Find where the given text appears and provide that cell's center as [X, Y] coordinate. 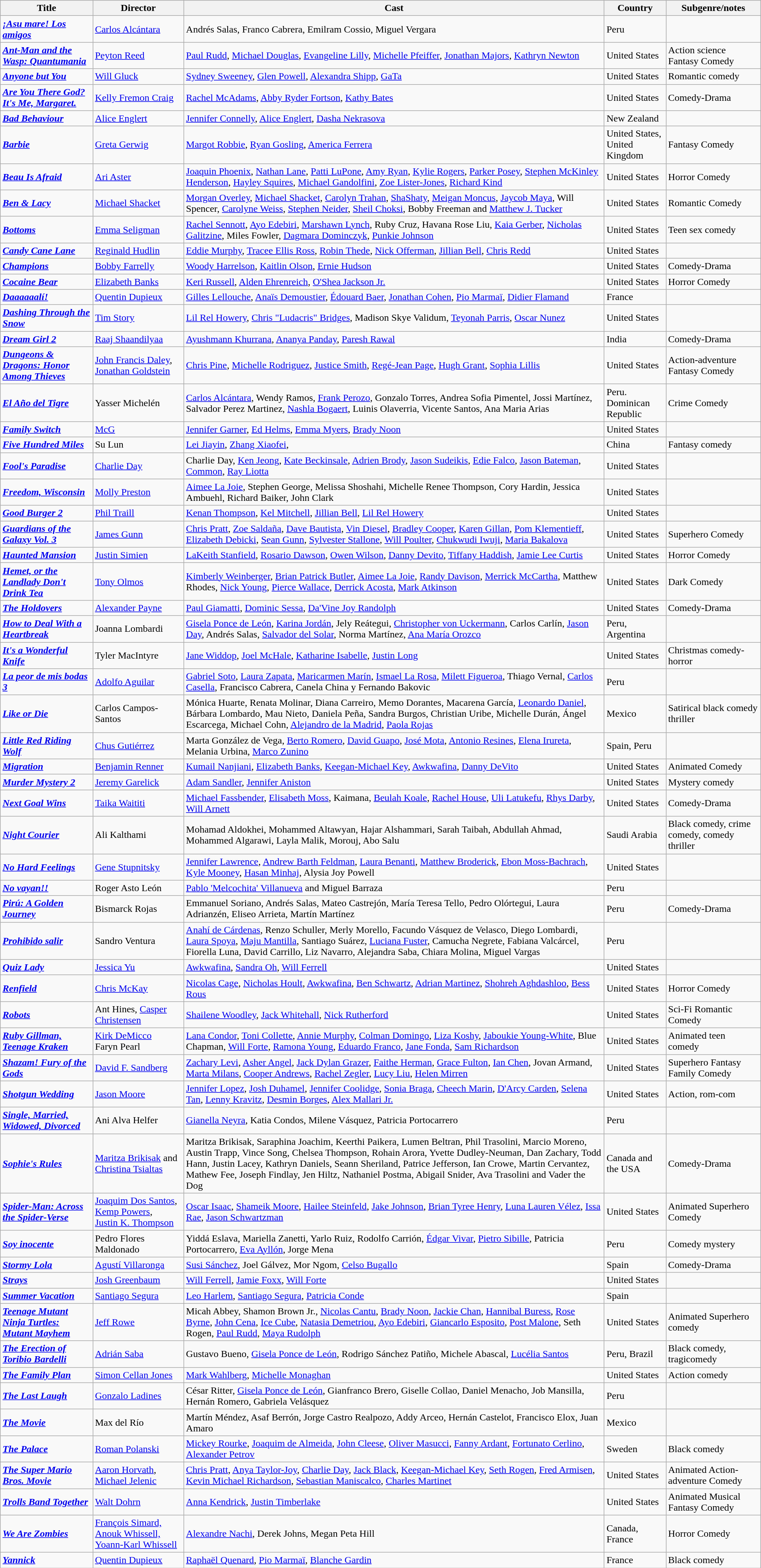
Gene Stupnitsky [138, 867]
Adolfo Aguilar [138, 682]
Jennifer Connelly, Alice Englert, Dasha Nekrasova [394, 118]
Good Burger 2 [46, 513]
Black comedy, tragicomedy [713, 1354]
Cast [394, 8]
United States,United Kingdom [635, 145]
Stormy Lola [46, 1265]
Animated Action-adventure Comedy [713, 1475]
Country [635, 8]
La peor de mis bodas 3 [46, 682]
Tony Olmos [138, 581]
Renfield [46, 988]
Bismarck Rojas [138, 909]
The Erection of Toribio Bardelli [46, 1354]
Action-adventure Fantasy Comedy [713, 365]
Robots [46, 1015]
Strays [46, 1280]
Gianella Neyra, Katia Condos, Milene Vásquez, Patricia Portocarrero [394, 1120]
Jeremy Garelick [138, 782]
Fantasy comedy [713, 445]
Oscar Isaac, Shameik Moore, Hailee Steinfeld, Jake Johnson, Brian Tyree Henry, Luna Lauren Vélez, Issa Rae, Jason Schwartzman [394, 1212]
Mark Wahlberg, Michelle Monaghan [394, 1375]
Family Switch [46, 429]
Ant Hines, Casper Christensen [138, 1015]
Max del Río [138, 1422]
Dungeons & Dragons: Honor Among Thieves [46, 365]
Quiz Lady [46, 967]
Alice Englert [138, 118]
Emma Seligman [138, 229]
Walt Dohrn [138, 1502]
It's a Wonderful Knife [46, 655]
Guardians of the Galaxy Vol. 3 [46, 534]
Andrés Salas, Franco Cabrera, Emilram Cossio, Miguel Vergara [394, 29]
Joaquim Dos Santos,Kemp Powers,Justin K. Thompson [138, 1212]
Raphaël Quenard, Pio Marmaï, Blanche Gardin [394, 1560]
Animated Superhero comedy [713, 1322]
Canada,France [635, 1534]
Jessica Yu [138, 967]
Aimee La Joie, Stephen George, Melissa Shoshahi, Michelle Renee Thompson, Cory Hardin, Jessica Ambuehl, Richard Baiker, John Clark [394, 492]
Superhero Comedy [713, 534]
No Hard Feelings [46, 867]
Lei Jiayin, Zhang Xiaofei, [394, 445]
Chris McKay [138, 988]
Spain, Peru [635, 746]
Subgenre/notes [713, 8]
Gustavo Bueno, Gisela Ponce de León, Rodrigo Sánchez Patiño, Michele Abascal, Lucélia Santos [394, 1354]
Bad Behaviour [46, 118]
¡Asu mare! Los amigos [46, 29]
Sci-Fi Romantic Comedy [713, 1015]
Shazam! Fury of the Gods [46, 1068]
Teen sex comedy [713, 229]
Animated Comedy [713, 767]
Martín Méndez, Asaf Berrón, Jorge Castro Realpozo, Addy Arceo, Hernán Castelot, Francisco Elox, Juan Amaro [394, 1422]
François Simard, Anouk Whissell, Yoann-Karl Whissell [138, 1534]
India [635, 339]
Will Ferrell, Jamie Foxx, Will Forte [394, 1280]
Marta González de Vega, Berto Romero, David Guapo, José Mota, Antonio Resines, Elena Irureta, Melania Urbina, Marco Zunino [394, 746]
Kirk DeMiccoFaryn Pearl [138, 1041]
Gilles Lellouche, Anaïs Demoustier, Édouard Baer, Jonathan Cohen, Pio Marmaï, Didier Flamand [394, 297]
Dashing Through the Snow [46, 318]
Pedro Flores Maldonado [138, 1244]
Taika Waititi [138, 803]
Satirical black comedy thriller [713, 714]
Sweden [635, 1449]
Little Red Riding Wolf [46, 746]
Awkwafina, Sandra Oh, Will Ferrell [394, 967]
Paul Rudd, Michael Douglas, Evangeline Lilly, Michelle Pfeiffer, Jonathan Majors, Kathryn Newton [394, 55]
Justin Simien [138, 555]
Margot Robbie, Ryan Gosling, America Ferrera [394, 145]
Director [138, 8]
Migration [46, 767]
Michael Shacket [138, 203]
The Last Laugh [46, 1396]
Canada and the USA [635, 1163]
Saudi Arabia [635, 835]
Greta Gerwig [138, 145]
McG [138, 429]
Comedy mystery [713, 1244]
Josh Greenbaum [138, 1280]
Tyler MacIntyre [138, 655]
Alexandre Nachi, Derek Johns, Megan Peta Hill [394, 1534]
Elizabeth Banks [138, 282]
Peru. Dominican Republic [635, 403]
Molly Preston [138, 492]
Action, rom-com [713, 1094]
David F. Sandberg [138, 1068]
Simon Cellan Jones [138, 1375]
Fool's Paradise [46, 466]
Pablo 'Melcochita' Villanueva and Miguel Barraza [394, 888]
Benjamin Renner [138, 767]
Leo Harlem, Santiago Segura, Patricia Conde [394, 1296]
Action comedy [713, 1375]
Soy inocente [46, 1244]
Like or Die [46, 714]
Emmanuel Soriano, Andrés Salas, Mateo Castrejón, María Teresa Tello, Pedro Olórtegui, Laura Adrianzén, Eliseo Arrieta, Martín Martínez [394, 909]
Romantic Comedy [713, 203]
Carlos Campos-Santos [138, 714]
Cocaine Bear [46, 282]
Joanna Lombardi [138, 629]
Yiddá Eslava, Mariella Zanetti, Yarlo Ruiz, Rodolfo Carrión, Édgar Vivar, Pietro Sibille, Patricia Portocarrero, Eva Ayllón, Jorge Mena [394, 1244]
Next Goal Wins [46, 803]
Peru, Argentina [635, 629]
Kelly Fremon Craig [138, 98]
Shotgun Wedding [46, 1094]
Sophie's Rules [46, 1163]
Pirú: A Golden Journey [46, 909]
New Zealand [635, 118]
Teenage Mutant Ninja Turtles: Mutant Mayhem [46, 1322]
Anyone but You [46, 76]
Superhero Fantasy Family Comedy [713, 1068]
Reginald Hudlin [138, 250]
Chus Gutiérrez [138, 746]
Animated Musical Fantasy Comedy [713, 1502]
Summer Vacation [46, 1296]
Mohamad Aldokhei, Mohammed Altawyan, Hajar Alshammari, Sarah Taibah, Abdullah Ahmad, Mohammed Algarawi, Layla Malik, Morouj, Abo Salu [394, 835]
Adam Sandler, Jennifer Aniston [394, 782]
Susi Sánchez, Joel Gálvez, Mor Ngom, Celso Bugallo [394, 1265]
Christmas comedy-horror [713, 655]
Yannick [46, 1560]
Gonzalo Ladines [138, 1396]
Freedom, Wisconsin [46, 492]
Aaron Horvath,Michael Jelenic [138, 1475]
The Family Plan [46, 1375]
No vayan!! [46, 888]
Jason Moore [138, 1094]
Animated Superhero Comedy [713, 1212]
Beau Is Afraid [46, 176]
Lil Rel Howery, Chris "Ludacris" Bridges, Madison Skye Validum, Teyonah Parris, Oscar Nunez [394, 318]
Candy Cane Lane [46, 250]
Fantasy Comedy [713, 145]
Single, Married, Widowed, Divorced [46, 1120]
Prohibido salir [46, 941]
The Movie [46, 1422]
Kenan Thompson, Kel Mitchell, Jillian Bell, Lil Rel Howery [394, 513]
Ben & Lacy [46, 203]
Peyton Reed [138, 55]
Title [46, 8]
Ani Alva Helfer [138, 1120]
Shailene Woodley, Jack Whitehall, Nick Rutherford [394, 1015]
China [635, 445]
Sandro Ventura [138, 941]
Nicolas Cage, Nicholas Hoult, Awkwafina, Ben Schwartz, Adrian Martinez, Shohreh Aghdashloo, Bess Rous [394, 988]
We Are Zombies [46, 1534]
Jeff Rowe [138, 1322]
Paul Giamatti, Dominic Sessa, Da'Vine Joy Randolph [394, 608]
Adrián Saba [138, 1354]
Maritza Brikisak and Christina Tsialtas [138, 1163]
Animated teen comedy [713, 1041]
Tim Story [138, 318]
Carlos Alcántara [138, 29]
Are You There God? It's Me, Margaret. [46, 98]
Anna Kendrick, Justin Timberlake [394, 1502]
The Palace [46, 1449]
Mystery comedy [713, 782]
Su Lun [138, 445]
Ayushmann Khurrana, Ananya Panday, Paresh Rawal [394, 339]
César Ritter, Gisela Ponce de León, Gianfranco Brero, Giselle Collao, Daniel Menacho, Job Mansilla, Hernán Romero, Gabriela Velásquez [394, 1396]
The Super Mario Bros. Movie [46, 1475]
Santiago Segura [138, 1296]
Will Gluck [138, 76]
James Gunn [138, 534]
Ali Kalthami [138, 835]
The Holdovers [46, 608]
John Francis Daley, Jonathan Goldstein [138, 365]
Haunted Mansion [46, 555]
Charlie Day [138, 466]
Jennifer Lopez, Josh Duhamel, Jennifer Coolidge, Sonia Braga, Cheech Marin, D'Arcy Carden, Selena Tan, Lenny Kravitz, Desmin Borges, Alex Mallari Jr. [394, 1094]
Dream Girl 2 [46, 339]
Barbie [46, 145]
Night Courier [46, 835]
Romantic comedy [713, 76]
Kumail Nanjiani, Elizabeth Banks, Keegan-Michael Key, Awkwafina, Danny DeVito [394, 767]
Jennifer Garner, Ed Helms, Emma Myers, Brady Noon [394, 429]
Champions [46, 266]
Bobby Farrelly [138, 266]
Ruby Gillman, Teenage Kraken [46, 1041]
Alexander Payne [138, 608]
Crime Comedy [713, 403]
How to Deal With a Heartbreak [46, 629]
Hemet, or the Landlady Don't Drink Tea [46, 581]
Dark Comedy [713, 581]
Rachel McAdams, Abby Ryder Fortson, Kathy Bates [394, 98]
Yasser Michelén [138, 403]
Raaj Shaandilyaa [138, 339]
Bottoms [46, 229]
Roman Polanski [138, 1449]
Action science Fantasy Comedy [713, 55]
El Año del Tigre [46, 403]
Phil Traill [138, 513]
Mickey Rourke, Joaquim de Almeida, John Cleese, Oliver Masucci, Fanny Ardant, Fortunato Cerlino, Alexander Petrov [394, 1449]
Agustí Villaronga [138, 1265]
Jennifer Lawrence, Andrew Barth Feldman, Laura Benanti, Matthew Broderick, Ebon Moss-Bachrach, Kyle Mooney, Hasan Minhaj, Alysia Joy Powell [394, 867]
Spider-Man: Across the Spider-Verse [46, 1212]
Woody Harrelson, Kaitlin Olson, Ernie Hudson [394, 266]
Murder Mystery 2 [46, 782]
Sydney Sweeney, Glen Powell, Alexandra Shipp, GaTa [394, 76]
Five Hundred Miles [46, 445]
Ant-Man and the Wasp: Quantumania [46, 55]
Roger Asto León [138, 888]
Jane Widdop, Joel McHale, Katharine Isabelle, Justin Long [394, 655]
Black comedy, crime comedy, comedy thriller [713, 835]
Eddie Murphy, Tracee Ellis Ross, Robin Thede, Nick Offerman, Jillian Bell, Chris Redd [394, 250]
LaKeith Stanfield, Rosario Dawson, Owen Wilson, Danny Devito, Tiffany Haddish, Jamie Lee Curtis [394, 555]
Michael Fassbender, Elisabeth Moss, Kaimana, Beulah Koale, Rachel House, Uli Latukefu, Rhys Darby, Will Arnett [394, 803]
Trolls Band Together [46, 1502]
Keri Russell, Alden Ehrenreich, O'Shea Jackson Jr. [394, 282]
Chris Pine, Michelle Rodriguez, Justice Smith, Regé-Jean Page, Hugh Grant, Sophia Lillis [394, 365]
Daaaaaalí! [46, 297]
Peru, Brazil [635, 1354]
Ari Aster [138, 176]
Charlie Day, Ken Jeong, Kate Beckinsale, Adrien Brody, Jason Sudeikis, Edie Falco, Jason Bateman, Common, Ray Liotta [394, 466]
